Search for the cell housing the specified text and yield its (X, Y) center coordinate. 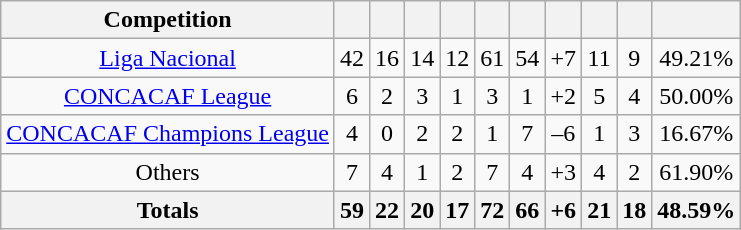
16 (388, 58)
59 (352, 210)
21 (600, 210)
6 (352, 96)
Competition (168, 20)
+3 (564, 172)
50.00% (696, 96)
+6 (564, 210)
61.90% (696, 172)
CONCACAF Champions League (168, 134)
11 (600, 58)
66 (528, 210)
9 (634, 58)
54 (528, 58)
18 (634, 210)
0 (388, 134)
CONCACAF League (168, 96)
+7 (564, 58)
17 (458, 210)
16.67% (696, 134)
22 (388, 210)
5 (600, 96)
49.21% (696, 58)
Liga Nacional (168, 58)
Totals (168, 210)
48.59% (696, 210)
20 (422, 210)
Others (168, 172)
14 (422, 58)
–6 (564, 134)
+2 (564, 96)
61 (492, 58)
72 (492, 210)
12 (458, 58)
42 (352, 58)
